Locate the cell with the specified text and output its [X, Y] center coordinate. 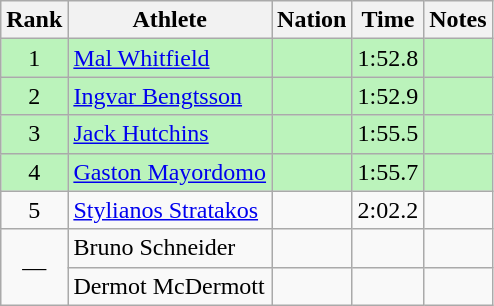
2 [34, 96]
Time [388, 20]
Bruno Schneider [170, 248]
3 [34, 134]
Rank [34, 20]
2:02.2 [388, 210]
— [34, 267]
4 [34, 172]
Mal Whitfield [170, 58]
1 [34, 58]
1:55.5 [388, 134]
Stylianos Stratakos [170, 210]
Jack Hutchins [170, 134]
Nation [312, 20]
Gaston Mayordomo [170, 172]
Ingvar Bengtsson [170, 96]
Athlete [170, 20]
1:55.7 [388, 172]
Notes [458, 20]
1:52.9 [388, 96]
Dermot McDermott [170, 286]
5 [34, 210]
1:52.8 [388, 58]
